Extract the (X, Y) coordinate from the center of the cell holding the provided text.  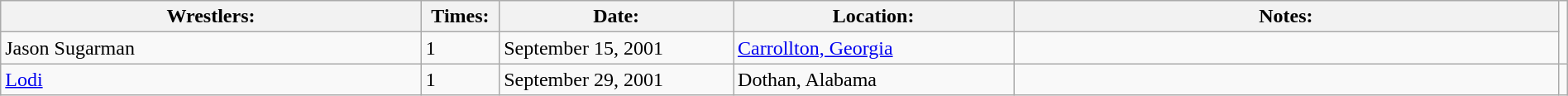
Location: (873, 17)
Dothan, Alabama (873, 79)
September 15, 2001 (617, 48)
Jason Sugarman (211, 48)
Carrollton, Georgia (873, 48)
Wrestlers: (211, 17)
Notes: (1286, 17)
Date: (617, 17)
Lodi (211, 79)
September 29, 2001 (617, 79)
Times: (460, 17)
